Provide the (X, Y) coordinate of the cell's center where the given text is located.  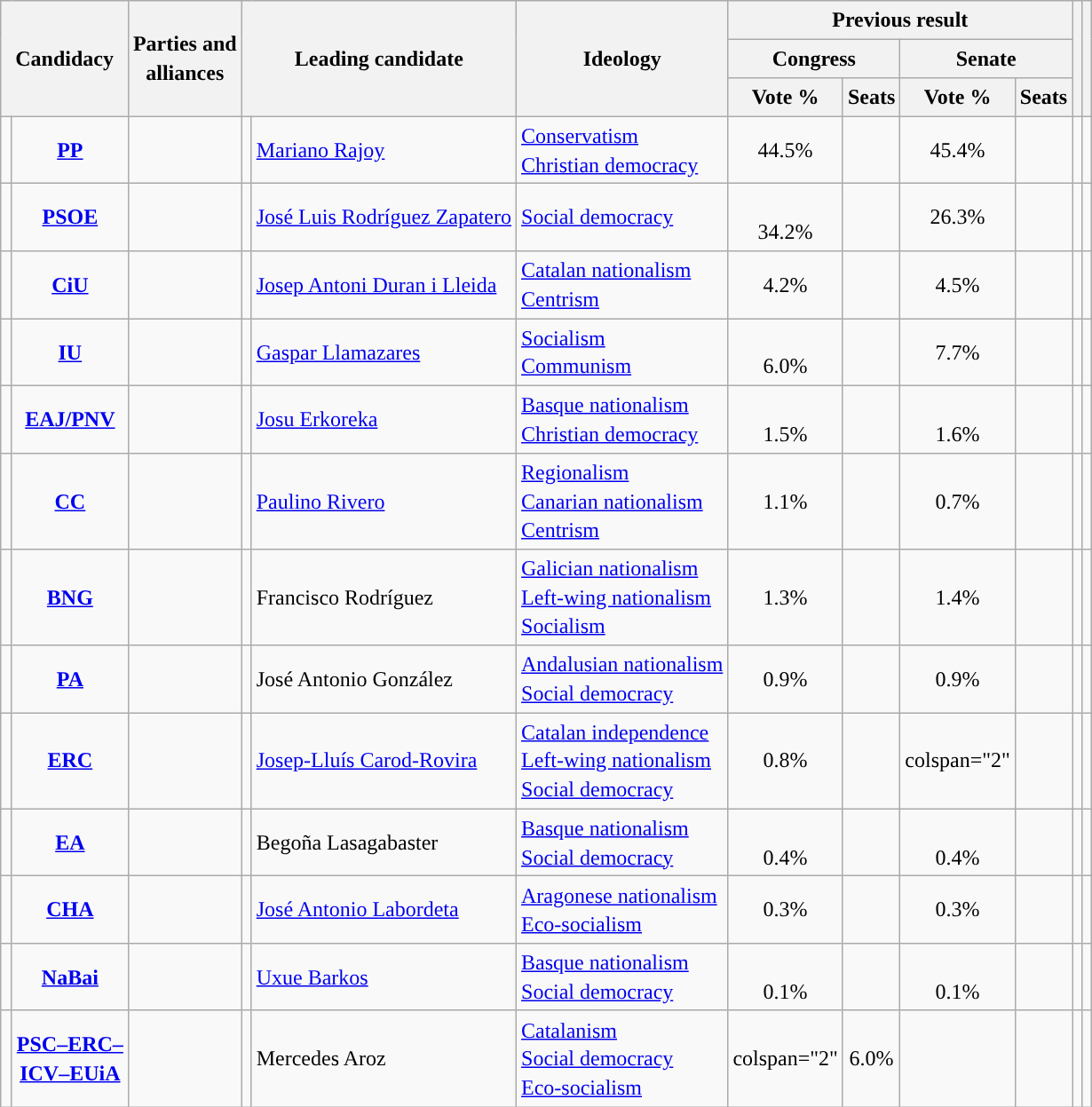
Basque nationalismChristian democracy (622, 419)
Josu Erkoreka (384, 419)
ConservatismChristian democracy (622, 150)
ERC (69, 761)
Francisco Rodríguez (384, 597)
EAJ/PNV (69, 419)
SocialismCommunism (622, 352)
Josep Antoni Duran i Lleida (384, 285)
0.8% (786, 761)
PA (69, 679)
EA (69, 842)
Catalan independenceLeft-wing nationalismSocial democracy (622, 761)
45.4% (958, 150)
Senate (986, 59)
1.3% (786, 597)
Ideology (622, 59)
CiU (69, 285)
0.7% (958, 501)
BNG (69, 597)
44.5% (786, 150)
Mariano Rajoy (384, 150)
Begoña Lasagabaster (384, 842)
1.6% (958, 419)
1.4% (958, 597)
1.5% (786, 419)
José Luis Rodríguez Zapatero (384, 217)
4.5% (958, 285)
PP (69, 150)
Parties andalliances (185, 59)
Galician nationalismLeft-wing nationalismSocialism (622, 597)
Congress (814, 59)
Candidacy (65, 59)
Josep-Lluís Carod-Rovira (384, 761)
José Antonio Labordeta (384, 910)
Paulino Rivero (384, 501)
NaBai (69, 977)
Previous result (900, 20)
Uxue Barkos (384, 977)
Aragonese nationalismEco-socialism (622, 910)
4.2% (786, 285)
CatalanismSocial democracyEco-socialism (622, 1058)
CC (69, 501)
RegionalismCanarian nationalismCentrism (622, 501)
CHA (69, 910)
1.1% (786, 501)
Social democracy (622, 217)
PSOE (69, 217)
José Antonio González (384, 679)
26.3% (958, 217)
Andalusian nationalismSocial democracy (622, 679)
Leading candidate (378, 59)
Gaspar Llamazares (384, 352)
34.2% (786, 217)
IU (69, 352)
Catalan nationalismCentrism (622, 285)
7.7% (958, 352)
PSC–ERC–ICV–EUiA (69, 1058)
Mercedes Aroz (384, 1058)
